Extract the (X, Y) coordinate from the center of the cell holding the provided text.  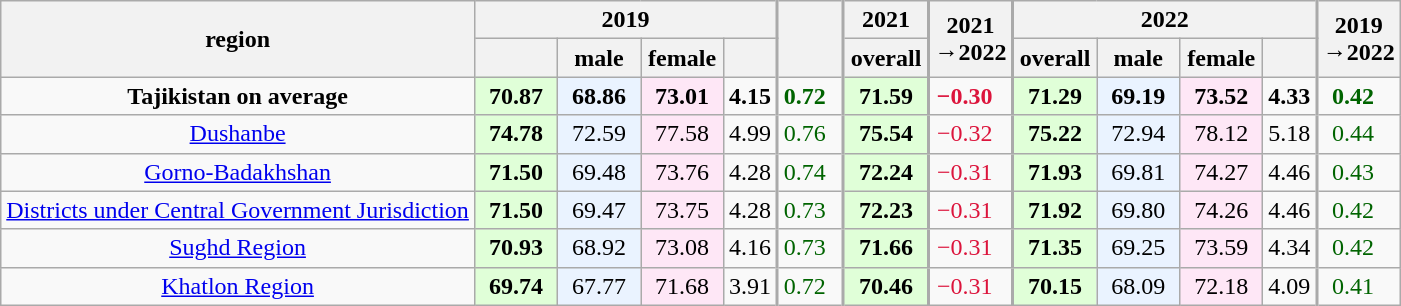
0.74 (810, 172)
70.87 (516, 96)
4.34 (1290, 248)
71.92 (1055, 210)
4.09 (1290, 286)
71.29 (1055, 96)
0.43 (1359, 172)
67.77 (598, 286)
Districts under Central Government Jurisdiction (238, 210)
0.44 (1359, 134)
68.92 (598, 248)
4.33 (1290, 96)
region (238, 39)
2019→2022 (1359, 39)
69.80 (1138, 210)
70.15 (1055, 286)
72.59 (598, 134)
Gorno-Badakhshan (238, 172)
72.23 (886, 210)
73.75 (682, 210)
74.26 (1222, 210)
78.12 (1222, 134)
73.52 (1222, 96)
71.93 (1055, 172)
72.94 (1138, 134)
69.74 (516, 286)
4.99 (751, 134)
Dushanbe (238, 134)
73.01 (682, 96)
68.86 (598, 96)
2019 (626, 20)
71.68 (682, 286)
72.18 (1222, 286)
69.47 (598, 210)
2022 (1165, 20)
73.08 (682, 248)
69.48 (598, 172)
72.24 (886, 172)
−0.32 (970, 134)
0.41 (1359, 286)
75.22 (1055, 134)
77.58 (682, 134)
73.76 (682, 172)
70.46 (886, 286)
69.81 (1138, 172)
71.59 (886, 96)
2021 (886, 20)
Tajikistan on average (238, 96)
Khatlon Region (238, 286)
4.15 (751, 96)
Sughd Region (238, 248)
71.66 (886, 248)
71.35 (1055, 248)
5.18 (1290, 134)
73.59 (1222, 248)
75.54 (886, 134)
74.27 (1222, 172)
74.78 (516, 134)
3.91 (751, 286)
4.16 (751, 248)
−0.30 (970, 96)
0.76 (810, 134)
69.19 (1138, 96)
70.93 (516, 248)
69.25 (1138, 248)
2021→2022 (970, 39)
68.09 (1138, 286)
